Detect which cell encompasses the target text, then output its (X, Y) center coordinate. 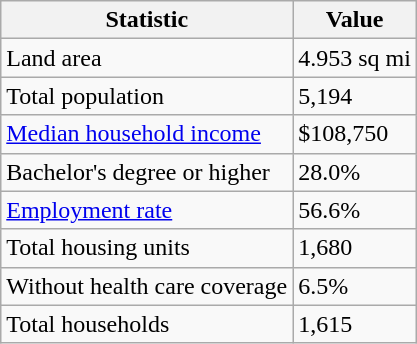
Statistic (147, 20)
Total households (147, 324)
Bachelor's degree or higher (147, 172)
4.953 sq mi (355, 58)
Without health care coverage (147, 286)
6.5% (355, 286)
1,615 (355, 324)
Median household income (147, 134)
Employment rate (147, 210)
28.0% (355, 172)
Total population (147, 96)
Land area (147, 58)
1,680 (355, 248)
56.6% (355, 210)
$108,750 (355, 134)
5,194 (355, 96)
Total housing units (147, 248)
Value (355, 20)
